Locate the cell with the specified text and output its (X, Y) center coordinate. 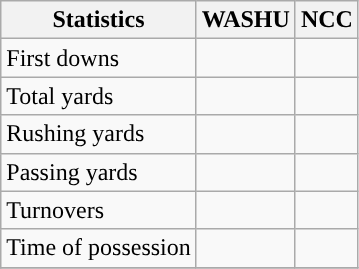
WASHU (246, 20)
First downs (99, 58)
Rushing yards (99, 134)
Total yards (99, 96)
Passing yards (99, 172)
Turnovers (99, 210)
Statistics (99, 20)
NCC (326, 20)
Time of possession (99, 248)
